Pinpoint the cell where the given text exists, returning its (x, y) midpoint coordinate. 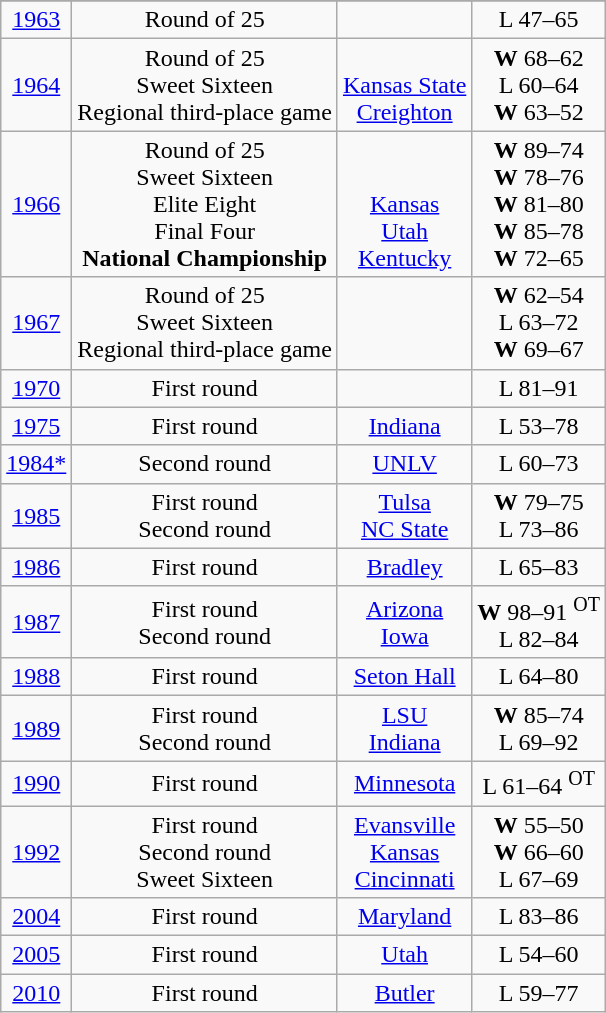
1987 (36, 622)
Indiana (404, 426)
Round of 25Sweet SixteenElite EightFinal FourNational Championship (205, 204)
1985 (36, 516)
ArizonaIowa (404, 622)
Butler (404, 993)
1984* (36, 464)
LSUIndiana (404, 728)
1966 (36, 204)
1967 (36, 323)
UNLV (404, 464)
1990 (36, 784)
W 79–75L 73–86 (539, 516)
TulsaNC State (404, 516)
Seton Hall (404, 677)
1992 (36, 852)
Second round (205, 464)
L 47–65 (539, 20)
1986 (36, 567)
L 65–83 (539, 567)
L 83–86 (539, 917)
W 68–62L 60–64W 63–52 (539, 85)
Utah (404, 955)
Round of 25 (205, 20)
L 54–60 (539, 955)
Maryland (404, 917)
W 85–74L 69–92 (539, 728)
W 62–54 L 63–72W 69–67 (539, 323)
1964 (36, 85)
L 60–73 (539, 464)
W 55–50W 66–60L 67–69 (539, 852)
W 89–74W 78–76W 81–80W 85–78W 72–65 (539, 204)
Kansas StateCreighton (404, 85)
L 64–80 (539, 677)
1988 (36, 677)
1989 (36, 728)
1970 (36, 388)
L 61–64 OT (539, 784)
2010 (36, 993)
1963 (36, 20)
1975 (36, 426)
First roundSecond roundSweet Sixteen (205, 852)
Minnesota (404, 784)
2005 (36, 955)
L 81–91 (539, 388)
EvansvilleKansasCincinnati (404, 852)
Bradley (404, 567)
2004 (36, 917)
KansasUtahKentucky (404, 204)
W 98–91 OTL 82–84 (539, 622)
L 53–78 (539, 426)
L 59–77 (539, 993)
